Output the [x, y] coordinate of the center of the cell containing the given text.  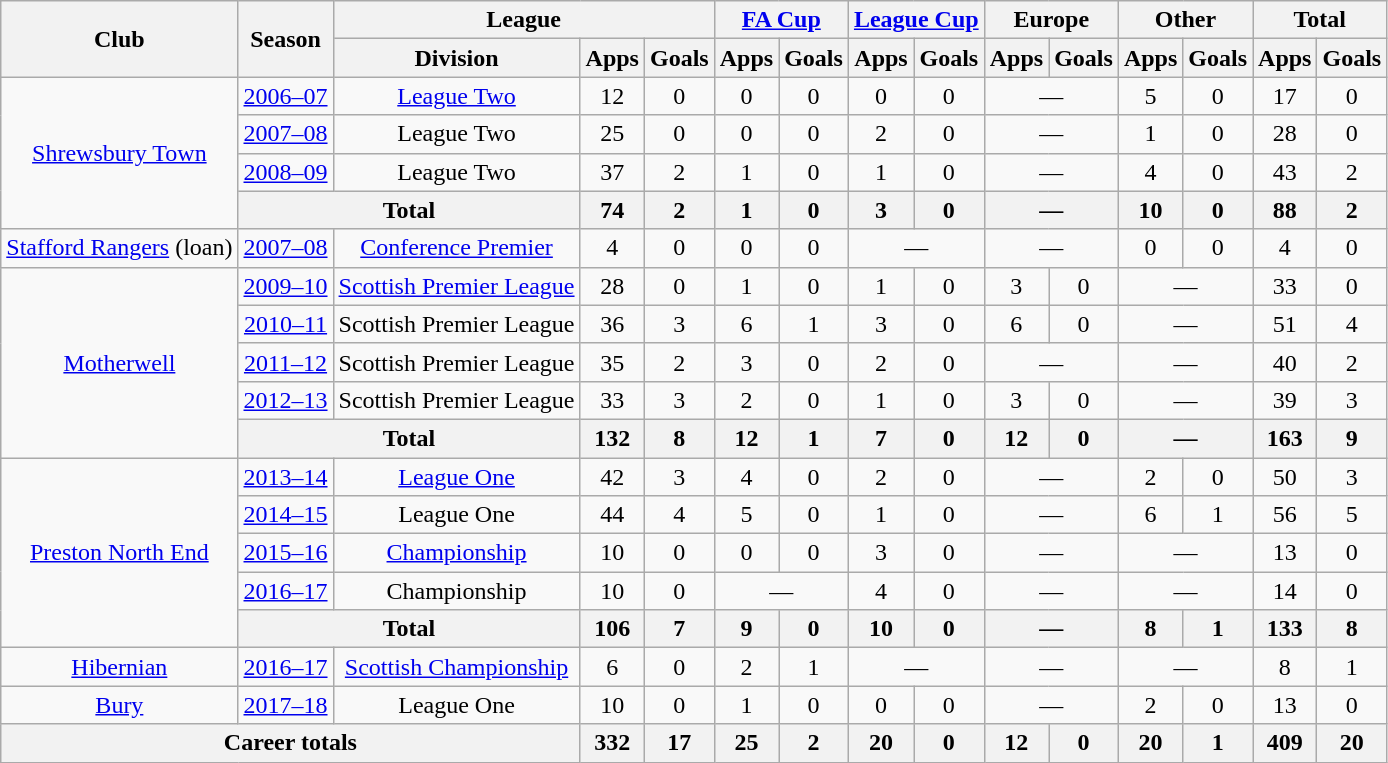
Club [120, 39]
332 [612, 743]
Hibernian [120, 667]
2008–09 [286, 172]
51 [1285, 324]
2009–10 [286, 286]
Division [456, 58]
133 [1285, 629]
Preston North End [120, 553]
Stafford Rangers (loan) [120, 248]
2010–11 [286, 324]
Shrewsbury Town [120, 153]
42 [612, 477]
37 [612, 172]
Conference Premier [456, 248]
2013–14 [286, 477]
132 [612, 438]
2017–18 [286, 705]
106 [612, 629]
2011–12 [286, 362]
Season [286, 39]
2006–07 [286, 96]
44 [612, 515]
39 [1285, 400]
League [524, 20]
Career totals [290, 743]
163 [1285, 438]
Europe [1051, 20]
43 [1285, 172]
Motherwell [120, 362]
14 [1285, 591]
2015–16 [286, 553]
League Cup [916, 20]
88 [1285, 210]
36 [612, 324]
Other [1185, 20]
40 [1285, 362]
409 [1285, 743]
2012–13 [286, 400]
FA Cup [781, 20]
35 [612, 362]
Bury [120, 705]
74 [612, 210]
2014–15 [286, 515]
50 [1285, 477]
Scottish Championship [456, 667]
56 [1285, 515]
